Scan for the cell matching the given text and deliver its [x, y] coordinate at center. 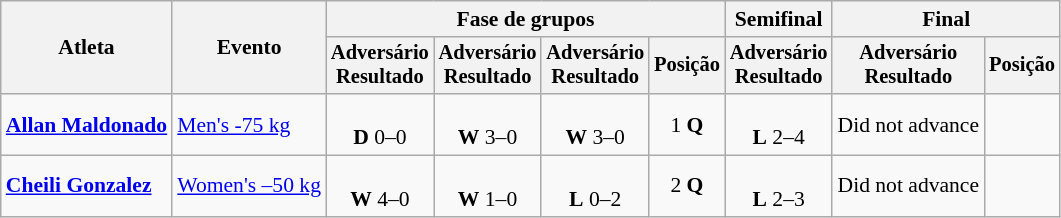
2 Q [687, 186]
Final [946, 19]
Women's –50 kg [249, 186]
Cheili Gonzalez [86, 186]
L 0–2 [595, 186]
Fase de grupos [526, 19]
Allan Maldonado [86, 124]
W 4–0 [380, 186]
L 2–4 [779, 124]
W 1–0 [488, 186]
Semifinal [779, 19]
Men's -75 kg [249, 124]
Evento [249, 48]
L 2–3 [779, 186]
1 Q [687, 124]
Atleta [86, 48]
D 0–0 [380, 124]
